Extract the [X, Y] coordinate from the center of the cell holding the provided text.  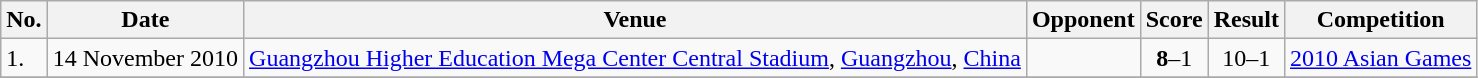
2010 Asian Games [1381, 58]
Guangzhou Higher Education Mega Center Central Stadium, Guangzhou, China [636, 58]
Venue [636, 20]
Competition [1381, 20]
1. [24, 58]
Date [145, 20]
14 November 2010 [145, 58]
8–1 [1174, 58]
Result [1246, 20]
Score [1174, 20]
Opponent [1083, 20]
No. [24, 20]
10–1 [1246, 58]
